Identify which cell holds the provided text, then report its [x, y] central coordinate. 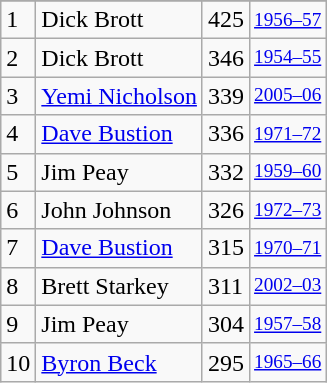
7 [18, 248]
332 [226, 172]
2005–06 [288, 96]
Yemi Nicholson [120, 96]
2002–03 [288, 286]
1972–73 [288, 210]
1957–58 [288, 324]
1956–57 [288, 20]
3 [18, 96]
311 [226, 286]
John Johnson [120, 210]
Byron Beck [120, 362]
8 [18, 286]
1971–72 [288, 134]
304 [226, 324]
2 [18, 58]
336 [226, 134]
1970–71 [288, 248]
1 [18, 20]
5 [18, 172]
Brett Starkey [120, 286]
315 [226, 248]
1965–66 [288, 362]
10 [18, 362]
1959–60 [288, 172]
326 [226, 210]
6 [18, 210]
346 [226, 58]
1954–55 [288, 58]
4 [18, 134]
295 [226, 362]
9 [18, 324]
425 [226, 20]
339 [226, 96]
